Determine the (X, Y) coordinate at the center of the cell enclosing the given text.  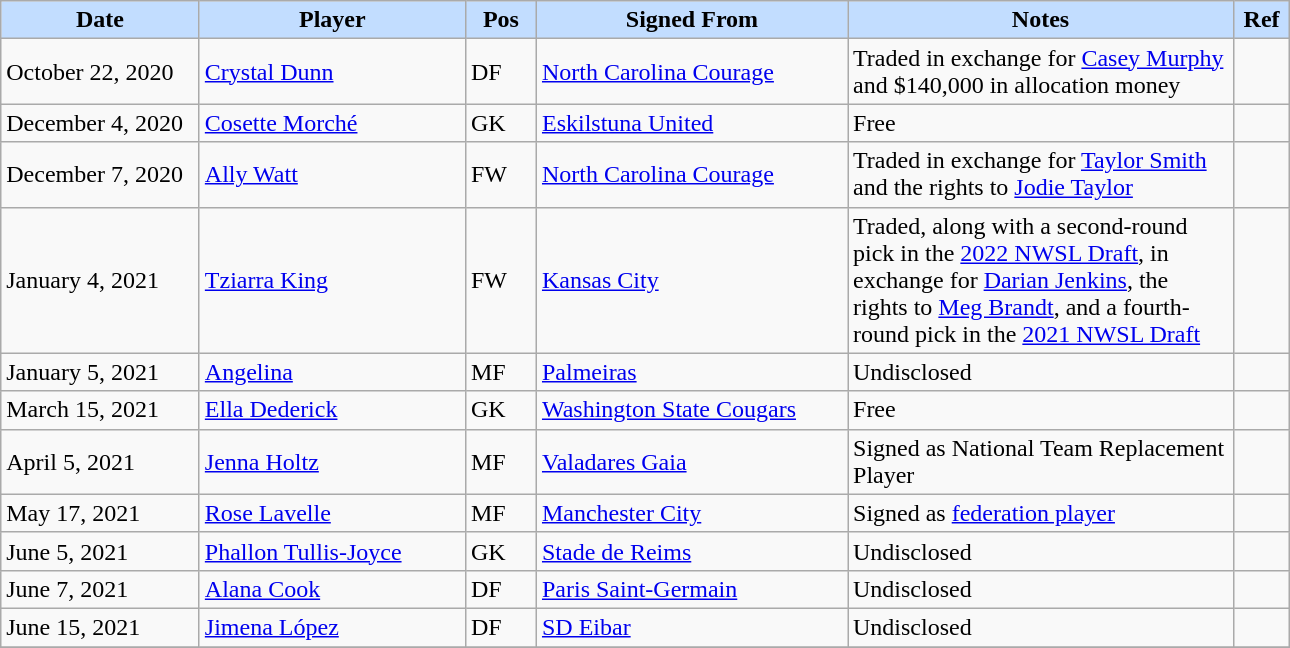
Angelina (332, 372)
SD Eibar (692, 627)
Signed From (692, 20)
Cosette Morché (332, 123)
Jenna Holtz (332, 462)
Jimena López (332, 627)
Notes (1041, 20)
Tziarra King (332, 280)
Ally Watt (332, 174)
Washington State Cougars (692, 410)
Stade de Reims (692, 551)
March 15, 2021 (100, 410)
April 5, 2021 (100, 462)
Rose Lavelle (332, 513)
Signed as National Team Replacement Player (1041, 462)
Signed as federation player (1041, 513)
Phallon Tullis-Joyce (332, 551)
June 5, 2021 (100, 551)
Eskilstuna United (692, 123)
June 15, 2021 (100, 627)
Valadares Gaia (692, 462)
Ref (1262, 20)
Manchester City (692, 513)
June 7, 2021 (100, 589)
October 22, 2020 (100, 72)
May 17, 2021 (100, 513)
Traded in exchange for Casey Murphy and $140,000 in allocation money (1041, 72)
Date (100, 20)
Crystal Dunn (332, 72)
Traded in exchange for Taylor Smith and the rights to Jodie Taylor (1041, 174)
Pos (500, 20)
January 4, 2021 (100, 280)
December 7, 2020 (100, 174)
January 5, 2021 (100, 372)
Kansas City (692, 280)
Paris Saint-Germain (692, 589)
Player (332, 20)
December 4, 2020 (100, 123)
Alana Cook (332, 589)
Palmeiras (692, 372)
Ella Dederick (332, 410)
